Output the [x, y] coordinate of the center of the cell containing the given text.  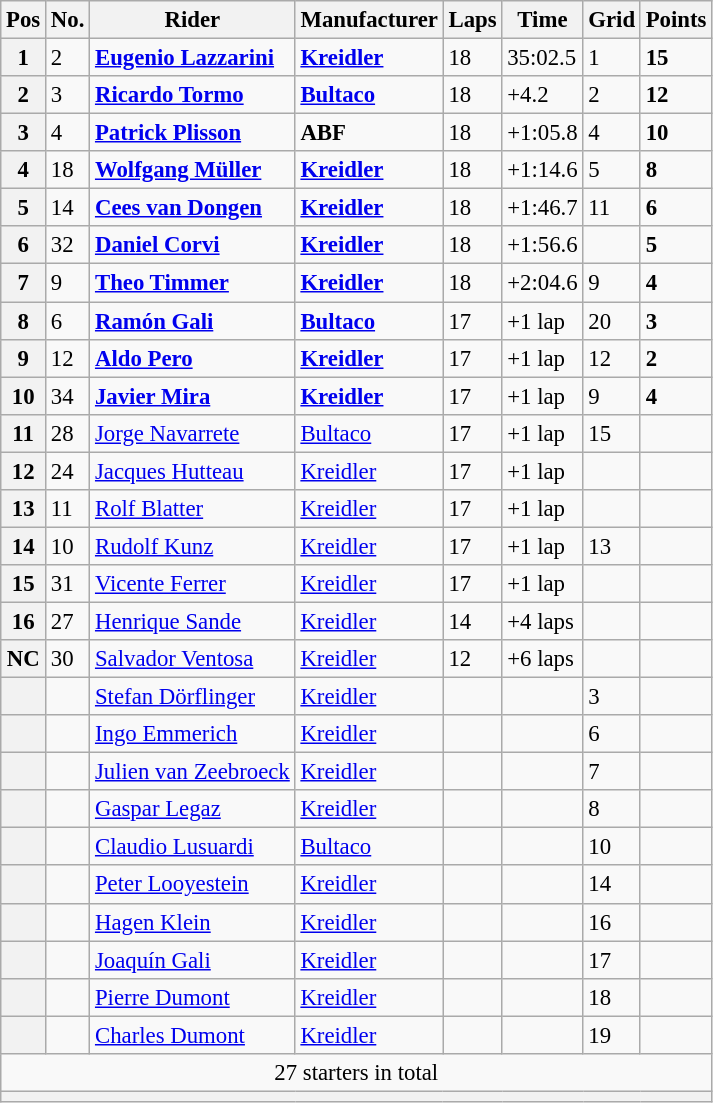
35:02.5 [542, 58]
Jorge Navarrete [192, 433]
Manufacturer [369, 20]
Vicente Ferrer [192, 584]
Ingo Emmerich [192, 734]
31 [68, 584]
Javier Mira [192, 396]
32 [68, 245]
+4.2 [542, 95]
Theo Timmer [192, 283]
+6 laps [542, 659]
NC [24, 659]
Jacques Hutteau [192, 471]
Claudio Lusuardi [192, 847]
Grid [612, 20]
+2:04.6 [542, 283]
Gaspar Legaz [192, 809]
27 starters in total [356, 1073]
+1:46.7 [542, 208]
Joaquín Gali [192, 960]
+1:56.6 [542, 245]
Daniel Corvi [192, 245]
Rudolf Kunz [192, 546]
Pierre Dumont [192, 997]
Stefan Dörflinger [192, 697]
Henrique Sande [192, 621]
No. [68, 20]
Laps [472, 20]
Rider [192, 20]
30 [68, 659]
ABF [369, 133]
Time [542, 20]
24 [68, 471]
Points [676, 20]
Peter Looyestein [192, 885]
Hagen Klein [192, 922]
+4 laps [542, 621]
+1:05.8 [542, 133]
19 [612, 1035]
Wolfgang Müller [192, 170]
28 [68, 433]
Charles Dumont [192, 1035]
Cees van Dongen [192, 208]
Julien van Zeebroeck [192, 772]
Ramón Gali [192, 321]
Ricardo Tormo [192, 95]
+1:14.6 [542, 170]
Patrick Plisson [192, 133]
34 [68, 396]
27 [68, 621]
Salvador Ventosa [192, 659]
Eugenio Lazzarini [192, 58]
Rolf Blatter [192, 509]
Aldo Pero [192, 358]
20 [612, 321]
Pos [24, 20]
